Locate the cell with the specified text and output its [x, y] center coordinate. 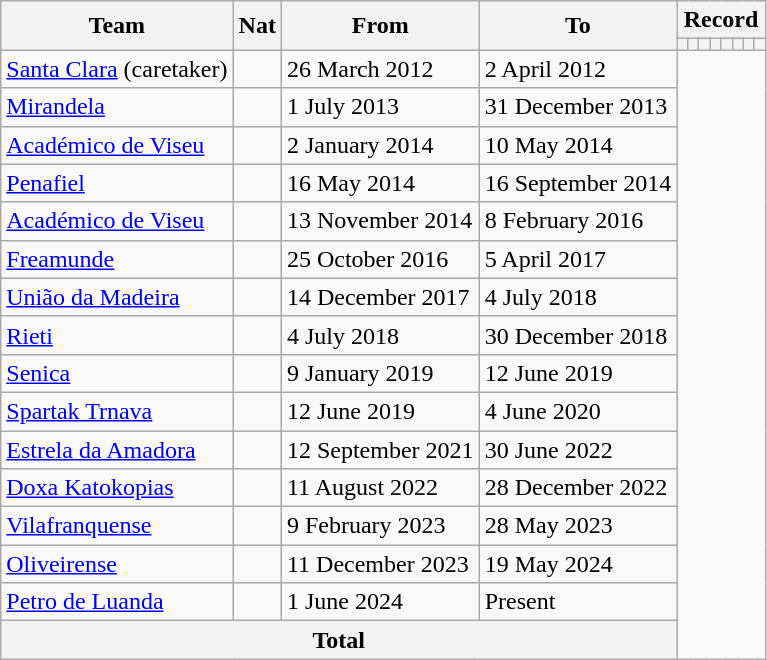
Team [117, 26]
2 April 2012 [578, 69]
Petro de Luanda [117, 602]
Estrela da Amadora [117, 449]
10 May 2014 [578, 145]
União da Madeira [117, 297]
28 May 2023 [578, 526]
Freamunde [117, 259]
Santa Clara (caretaker) [117, 69]
11 December 2023 [380, 564]
25 October 2016 [380, 259]
19 May 2024 [578, 564]
28 December 2022 [578, 488]
1 June 2024 [380, 602]
Rieti [117, 335]
30 December 2018 [578, 335]
Doxa Katokopias [117, 488]
11 August 2022 [380, 488]
26 March 2012 [380, 69]
Oliveirense [117, 564]
Nat [257, 26]
12 September 2021 [380, 449]
5 April 2017 [578, 259]
16 May 2014 [380, 183]
14 December 2017 [380, 297]
30 June 2022 [578, 449]
Present [578, 602]
9 February 2023 [380, 526]
16 September 2014 [578, 183]
2 January 2014 [380, 145]
From [380, 26]
31 December 2013 [578, 107]
Penafiel [117, 183]
Mirandela [117, 107]
4 June 2020 [578, 411]
13 November 2014 [380, 221]
Vilafranquense [117, 526]
Total [339, 640]
Spartak Trnava [117, 411]
To [578, 26]
1 July 2013 [380, 107]
8 February 2016 [578, 221]
Record [721, 20]
Senica [117, 373]
9 January 2019 [380, 373]
